Detect which cell encompasses the target text, then output its (x, y) center coordinate. 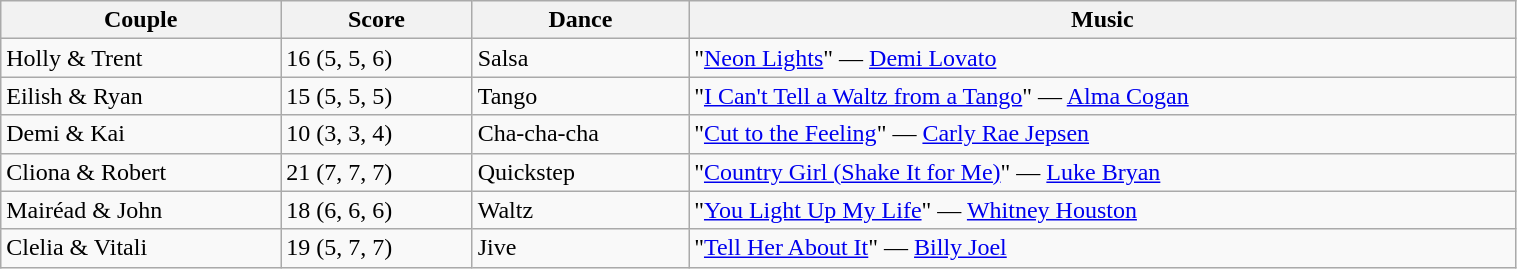
"I Can't Tell a Waltz from a Tango" — Alma Cogan (1102, 96)
Cha-cha-cha (580, 134)
"Tell Her About It" — Billy Joel (1102, 248)
Mairéad & John (141, 210)
Cliona & Robert (141, 172)
Music (1102, 20)
Tango (580, 96)
Eilish & Ryan (141, 96)
Couple (141, 20)
"Cut to the Feeling" — Carly Rae Jepsen (1102, 134)
18 (6, 6, 6) (377, 210)
Clelia & Vitali (141, 248)
Quickstep (580, 172)
19 (5, 7, 7) (377, 248)
"Neon Lights" — Demi Lovato (1102, 58)
Holly & Trent (141, 58)
Waltz (580, 210)
"Country Girl (Shake It for Me)" — Luke Bryan (1102, 172)
15 (5, 5, 5) (377, 96)
Score (377, 20)
Demi & Kai (141, 134)
Salsa (580, 58)
16 (5, 5, 6) (377, 58)
21 (7, 7, 7) (377, 172)
"You Light Up My Life" — Whitney Houston (1102, 210)
Dance (580, 20)
Jive (580, 248)
10 (3, 3, 4) (377, 134)
